Output the (X, Y) coordinate of the center of the cell containing the given text.  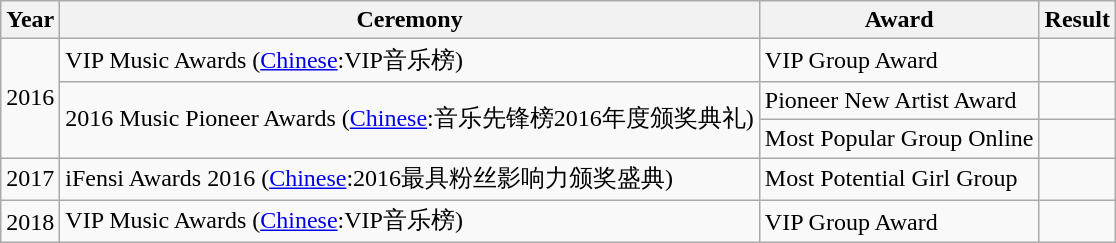
iFensi Awards 2016 (Chinese:2016最具粉丝影响力颁奖盛典) (410, 180)
2017 (30, 180)
Year (30, 20)
2016 (30, 98)
Most Potential Girl Group (899, 180)
Award (899, 20)
Result (1077, 20)
2016 Music Pioneer Awards (Chinese:音乐先锋榜2016年度颁奖典礼) (410, 119)
2018 (30, 222)
Ceremony (410, 20)
Most Popular Group Online (899, 138)
Pioneer New Artist Award (899, 100)
